Pinpoint the cell where the given text exists, returning its (X, Y) midpoint coordinate. 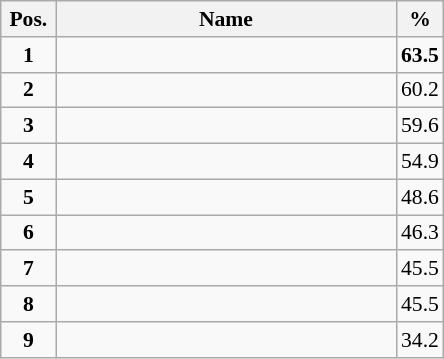
54.9 (420, 162)
Name (226, 19)
6 (28, 233)
46.3 (420, 233)
% (420, 19)
63.5 (420, 55)
8 (28, 304)
3 (28, 126)
9 (28, 340)
Pos. (28, 19)
7 (28, 269)
1 (28, 55)
34.2 (420, 340)
59.6 (420, 126)
5 (28, 197)
4 (28, 162)
2 (28, 90)
60.2 (420, 90)
48.6 (420, 197)
